Scan for the cell matching the given text and deliver its (X, Y) coordinate at center. 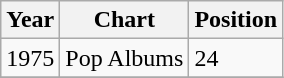
Position (236, 20)
1975 (30, 58)
Chart (124, 20)
Pop Albums (124, 58)
Year (30, 20)
24 (236, 58)
